Detect which cell encompasses the target text, then output its (X, Y) center coordinate. 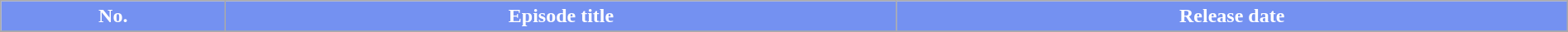
Episode title (561, 16)
No. (113, 16)
Release date (1232, 16)
